Pinpoint the cell where the given text exists, returning its [x, y] midpoint coordinate. 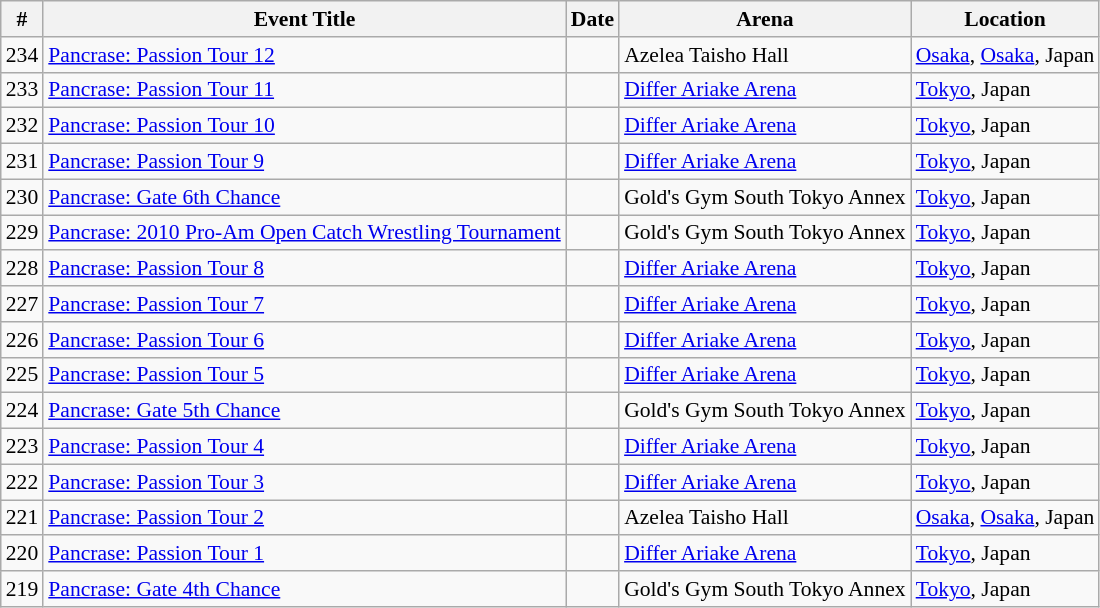
224 [22, 411]
Arena [765, 19]
219 [22, 589]
227 [22, 304]
220 [22, 554]
Pancrase: Passion Tour 5 [304, 375]
Pancrase: Gate 4th Chance [304, 589]
231 [22, 162]
Pancrase: Passion Tour 10 [304, 126]
Pancrase: Passion Tour 11 [304, 90]
Pancrase: Gate 5th Chance [304, 411]
Pancrase: Passion Tour 4 [304, 447]
Event Title [304, 19]
226 [22, 340]
223 [22, 447]
# [22, 19]
Pancrase: Passion Tour 3 [304, 482]
Pancrase: Passion Tour 6 [304, 340]
Date [592, 19]
Pancrase: Passion Tour 12 [304, 55]
Pancrase: Passion Tour 1 [304, 554]
229 [22, 233]
232 [22, 126]
Pancrase: 2010 Pro-Am Open Catch Wrestling Tournament [304, 233]
228 [22, 269]
Pancrase: Passion Tour 7 [304, 304]
233 [22, 90]
230 [22, 197]
Location [1006, 19]
225 [22, 375]
221 [22, 518]
234 [22, 55]
222 [22, 482]
Pancrase: Gate 6th Chance [304, 197]
Pancrase: Passion Tour 2 [304, 518]
Pancrase: Passion Tour 8 [304, 269]
Pancrase: Passion Tour 9 [304, 162]
